Find where the given text appears and provide that cell's center as [X, Y] coordinate. 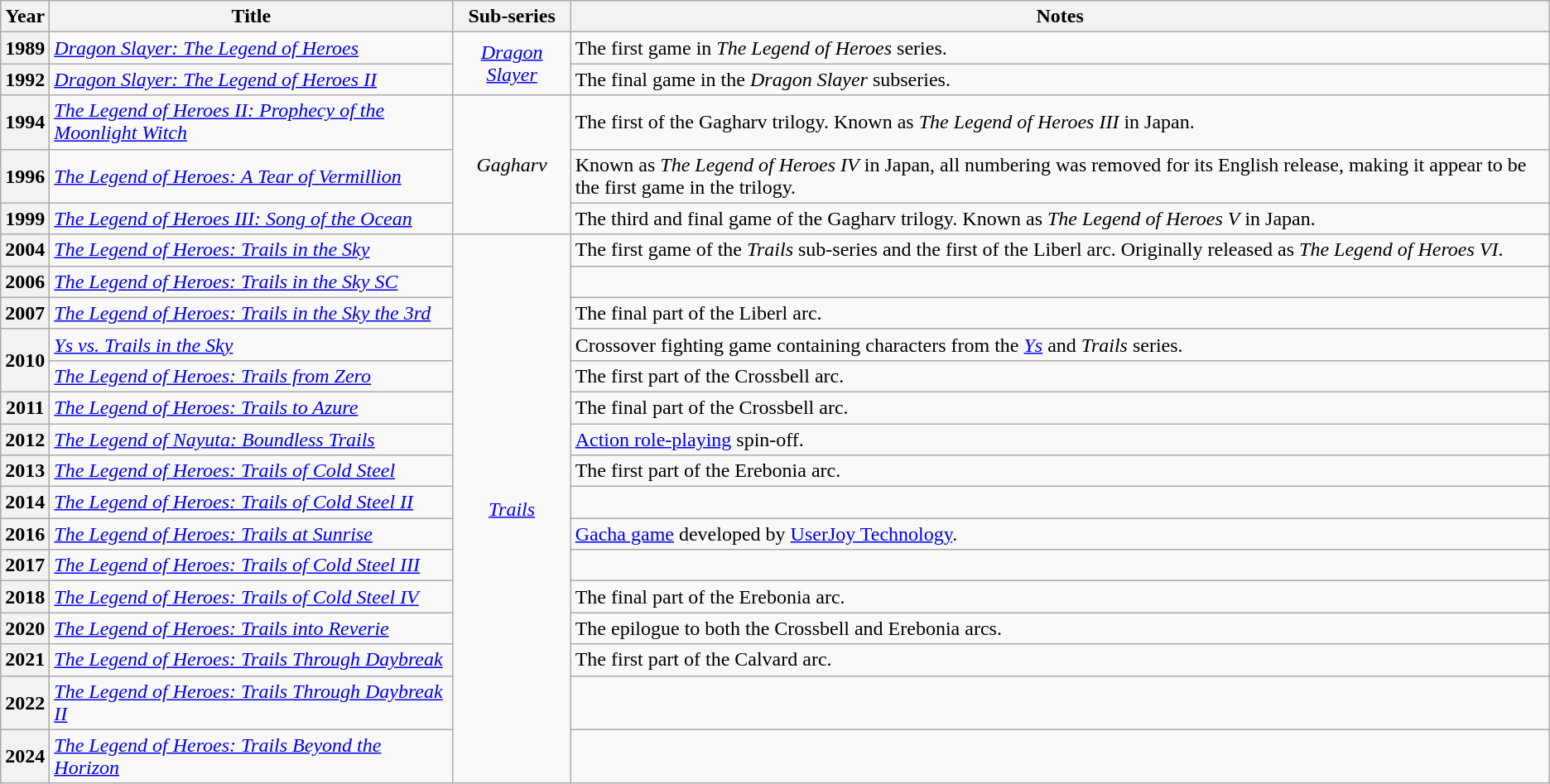
Dragon Slayer: The Legend of Heroes [252, 48]
Year [25, 17]
Known as The Legend of Heroes IV in Japan, all numbering was removed for its English release, making it appear to be the first game in the trilogy. [1060, 176]
The Legend of Heroes II: Prophecy of the Moonlight Witch [252, 123]
The Legend of Heroes: Trails of Cold Steel II [252, 503]
1996 [25, 176]
The Legend of Heroes: Trails from Zero [252, 376]
The first part of the Erebonia arc. [1060, 471]
The first of the Gagharv trilogy. Known as The Legend of Heroes III in Japan. [1060, 123]
1992 [25, 79]
2016 [25, 534]
The Legend of Heroes: A Tear of Vermillion [252, 176]
2024 [25, 757]
2022 [25, 702]
1994 [25, 123]
The first game in The Legend of Heroes series. [1060, 48]
The final part of the Erebonia arc. [1060, 597]
The Legend of Heroes: Trails in the Sky [252, 250]
The final part of the Liberl arc. [1060, 313]
The Legend of Heroes: Trails of Cold Steel III [252, 565]
The third and final game of the Gagharv trilogy. Known as The Legend of Heroes V in Japan. [1060, 219]
The Legend of Heroes: Trails at Sunrise [252, 534]
Crossover fighting game containing characters from the Ys and Trails series. [1060, 344]
2007 [25, 313]
The Legend of Heroes: Trails Beyond the Horizon [252, 757]
2010 [25, 360]
2014 [25, 503]
The Legend of Nayuta: Boundless Trails [252, 440]
Ys vs. Trails in the Sky [252, 344]
The final part of the Crossbell arc. [1060, 407]
Trails [512, 508]
Dragon Slayer: The Legend of Heroes II [252, 79]
Action role-playing spin-off. [1060, 440]
The Legend of Heroes: Trails of Cold Steel IV [252, 597]
1989 [25, 48]
Title [252, 17]
2004 [25, 250]
The Legend of Heroes: Trails into Reverie [252, 628]
1999 [25, 219]
The epilogue to both the Crossbell and Erebonia arcs. [1060, 628]
2021 [25, 660]
Gagharv [512, 165]
The Legend of Heroes III: Song of the Ocean [252, 219]
The first game of the Trails sub-series and the first of the Liberl arc. Originally released as The Legend of Heroes VI. [1060, 250]
2017 [25, 565]
The Legend of Heroes: Trails Through Daybreak II [252, 702]
The final game in the Dragon Slayer subseries. [1060, 79]
The first part of the Calvard arc. [1060, 660]
2013 [25, 471]
2011 [25, 407]
The first part of the Crossbell arc. [1060, 376]
The Legend of Heroes: Trails Through Daybreak [252, 660]
The Legend of Heroes: Trails of Cold Steel [252, 471]
Notes [1060, 17]
Dragon Slayer [512, 64]
Gacha game developed by UserJoy Technology. [1060, 534]
2018 [25, 597]
Sub-series [512, 17]
The Legend of Heroes: Trails to Azure [252, 407]
The Legend of Heroes: Trails in the Sky SC [252, 281]
2012 [25, 440]
The Legend of Heroes: Trails in the Sky the 3rd [252, 313]
2020 [25, 628]
2006 [25, 281]
